Find where the given text appears and provide that cell's center as [x, y] coordinate. 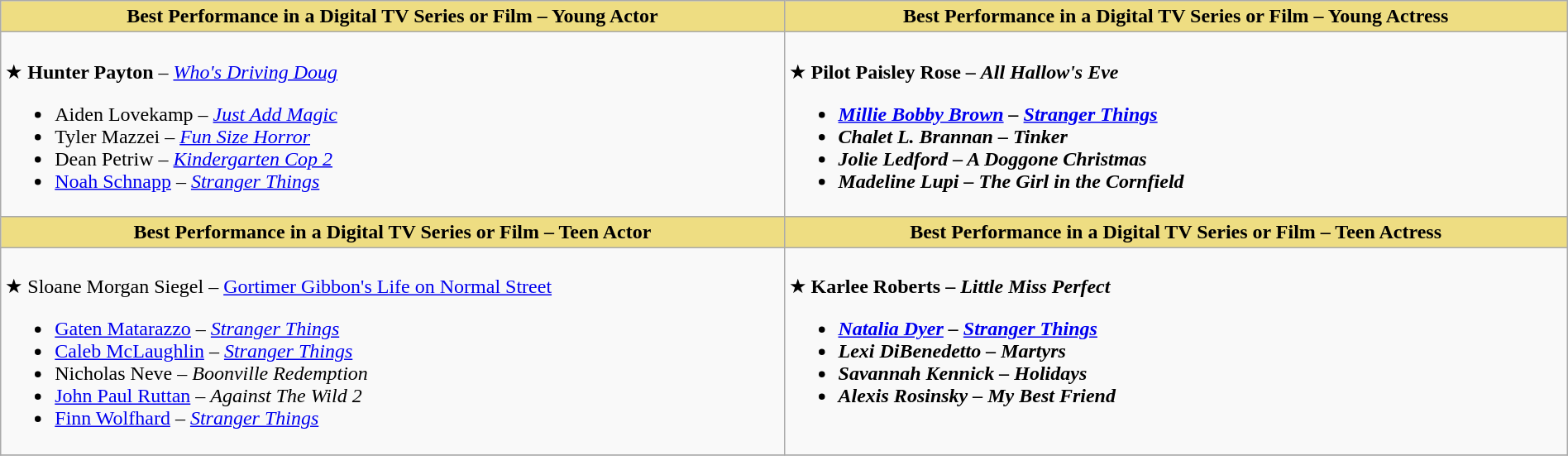
Best Performance in a Digital TV Series or Film – Teen Actress [1176, 232]
Best Performance in a Digital TV Series or Film – Teen Actor [392, 232]
Best Performance in a Digital TV Series or Film – Young Actor [392, 17]
Best Performance in a Digital TV Series or Film – Young Actress [1176, 17]
